Search for the cell housing the specified text and yield its (x, y) center coordinate. 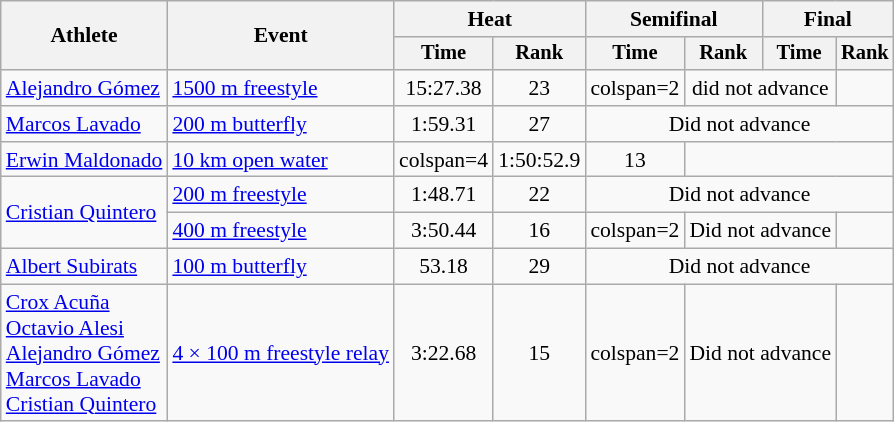
4 × 100 m freestyle relay (280, 353)
1:50:52.9 (539, 160)
Final (828, 19)
1:59.31 (444, 124)
23 (539, 88)
Athlete (84, 36)
Albert Subirats (84, 267)
Cristian Quintero (84, 212)
53.18 (444, 267)
13 (634, 160)
29 (539, 267)
Marcos Lavado (84, 124)
1500 m freestyle (280, 88)
200 m freestyle (280, 195)
Semifinal (674, 19)
27 (539, 124)
100 m butterfly (280, 267)
400 m freestyle (280, 231)
colspan=4 (444, 160)
15 (539, 353)
1:48.71 (444, 195)
200 m butterfly (280, 124)
Alejandro Gómez (84, 88)
3:50.44 (444, 231)
22 (539, 195)
15:27.38 (444, 88)
Crox AcuñaOctavio AlesiAlejandro GómezMarcos LavadoCristian Quintero (84, 353)
10 km open water (280, 160)
Event (280, 36)
Erwin Maldonado (84, 160)
did not advance (760, 88)
16 (539, 231)
3:22.68 (444, 353)
Heat (490, 19)
